Detect which cell encompasses the target text, then output its (X, Y) center coordinate. 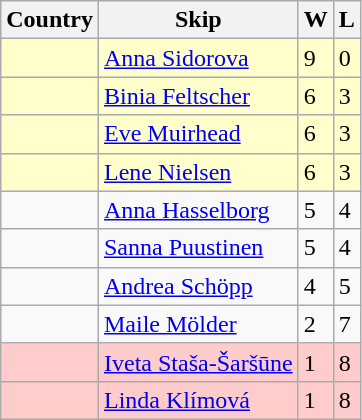
Anna Sidorova (198, 58)
Eve Muirhead (198, 134)
7 (346, 324)
9 (316, 58)
Andrea Schöpp (198, 286)
Maile Mölder (198, 324)
Lene Nielsen (198, 172)
L (346, 20)
Sanna Puustinen (198, 248)
2 (316, 324)
Linda Klímová (198, 400)
W (316, 20)
Anna Hasselborg (198, 210)
0 (346, 58)
Binia Feltscher (198, 96)
Skip (198, 20)
Iveta Staša-Šaršūne (198, 362)
Country (50, 20)
